Identify which cell holds the provided text, then report its [x, y] central coordinate. 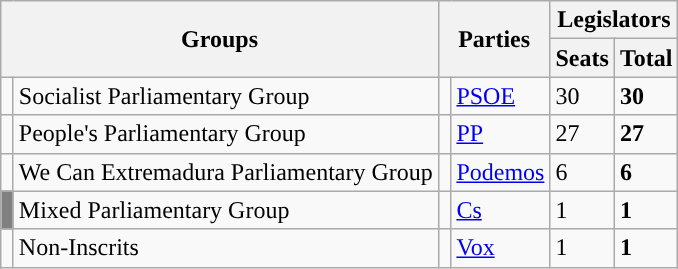
PSOE [500, 96]
Seats [582, 58]
Non-Inscrits [226, 248]
Vox [500, 248]
Cs [500, 210]
Socialist Parliamentary Group [226, 96]
People's Parliamentary Group [226, 134]
Total [646, 58]
PP [500, 134]
Parties [494, 39]
Groups [220, 39]
We Can Extremadura Parliamentary Group [226, 172]
Mixed Parliamentary Group [226, 210]
Podemos [500, 172]
Legislators [614, 20]
